Capture the cell that displays the provided text and extract its [x, y] central coordinate. 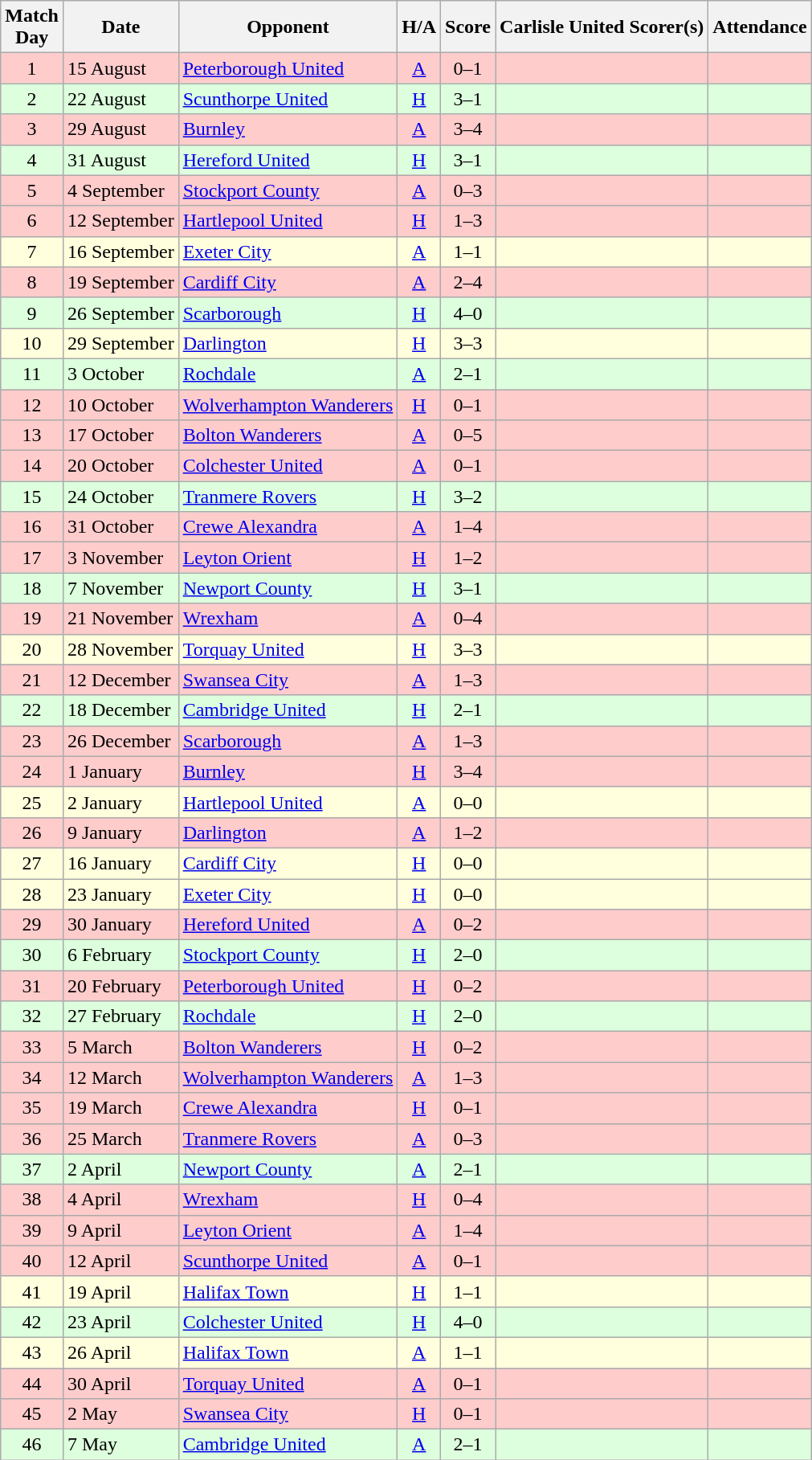
H/A [419, 27]
13 [32, 436]
33 [32, 1047]
36 [32, 1139]
7 May [120, 1445]
17 [32, 558]
23 January [120, 894]
2 January [120, 802]
2–4 [468, 282]
10 October [120, 404]
12 March [120, 1078]
15 August [120, 68]
16 [32, 527]
12 September [120, 221]
30 April [120, 1383]
4 [32, 160]
15 [32, 497]
17 October [120, 436]
31 October [120, 527]
27 February [120, 1016]
37 [32, 1169]
Score [468, 27]
32 [32, 1016]
45 [32, 1414]
30 January [120, 925]
2 [32, 99]
14 [32, 466]
42 [32, 1322]
18 December [120, 710]
19 [32, 619]
24 October [120, 497]
20 February [120, 986]
34 [32, 1078]
25 March [120, 1139]
7 [32, 252]
23 [32, 741]
19 September [120, 282]
12 April [120, 1261]
39 [32, 1230]
21 [32, 680]
23 April [120, 1322]
29 August [120, 129]
38 [32, 1200]
1 January [120, 771]
28 November [120, 649]
3 [32, 129]
31 [32, 986]
46 [32, 1445]
Attendance [760, 27]
27 [32, 863]
12 [32, 404]
2 April [120, 1169]
19 March [120, 1108]
29 September [120, 343]
20 [32, 649]
10 [32, 343]
29 [32, 925]
8 [32, 282]
25 [32, 802]
9 [32, 313]
44 [32, 1383]
35 [32, 1108]
22 August [120, 99]
16 September [120, 252]
26 December [120, 741]
30 [32, 955]
4 April [120, 1200]
6 February [120, 955]
26 April [120, 1352]
0–5 [468, 436]
28 [32, 894]
11 [32, 374]
5 March [120, 1047]
3–2 [468, 497]
21 November [120, 619]
18 [32, 588]
31 August [120, 160]
9 January [120, 832]
Carlisle United Scorer(s) [602, 27]
26 September [120, 313]
Match Day [32, 27]
2 May [120, 1414]
43 [32, 1352]
1 [32, 68]
26 [32, 832]
24 [32, 771]
Opponent [288, 27]
40 [32, 1261]
5 [32, 190]
16 January [120, 863]
20 October [120, 466]
7 November [120, 588]
22 [32, 710]
19 April [120, 1291]
6 [32, 221]
41 [32, 1291]
3 November [120, 558]
Date [120, 27]
4 September [120, 190]
3 October [120, 374]
9 April [120, 1230]
12 December [120, 680]
